Find where the given text appears and provide that cell's center as (x, y) coordinate. 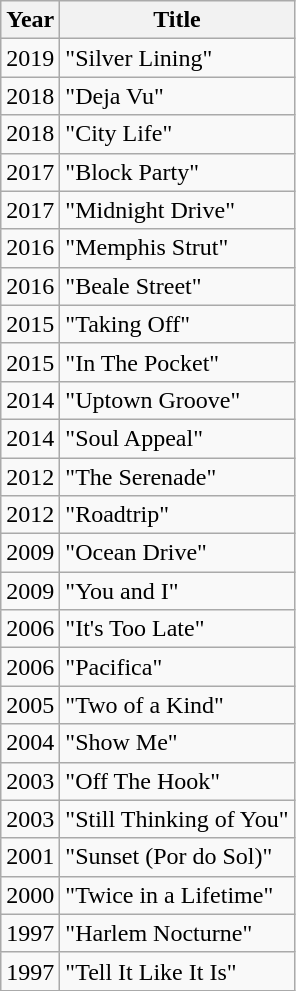
2001 (30, 857)
"Harlem Nocturne" (177, 933)
"City Life" (177, 134)
2004 (30, 743)
"Twice in a Lifetime" (177, 895)
"Soul Appeal" (177, 438)
"Tell It Like It Is" (177, 971)
"Still Thinking of You" (177, 819)
"Deja Vu" (177, 96)
"Taking Off" (177, 324)
"Beale Street" (177, 286)
"Silver Lining" (177, 58)
"Two of a Kind" (177, 705)
"Uptown Groove" (177, 400)
Year (30, 20)
"Midnight Drive" (177, 210)
"Memphis Strut" (177, 248)
2000 (30, 895)
"It's Too Late" (177, 629)
"Pacifica" (177, 667)
"Off The Hook" (177, 781)
"In The Pocket" (177, 362)
"The Serenade" (177, 477)
2019 (30, 58)
"You and I" (177, 591)
"Sunset (Por do Sol)" (177, 857)
"Ocean Drive" (177, 553)
"Show Me" (177, 743)
2005 (30, 705)
"Block Party" (177, 172)
Title (177, 20)
"Roadtrip" (177, 515)
